For the text-containing cell, return its midpoint in [X, Y] coordinate format. 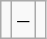
– [24, 20]
